Search for the cell housing the specified text and yield its (X, Y) center coordinate. 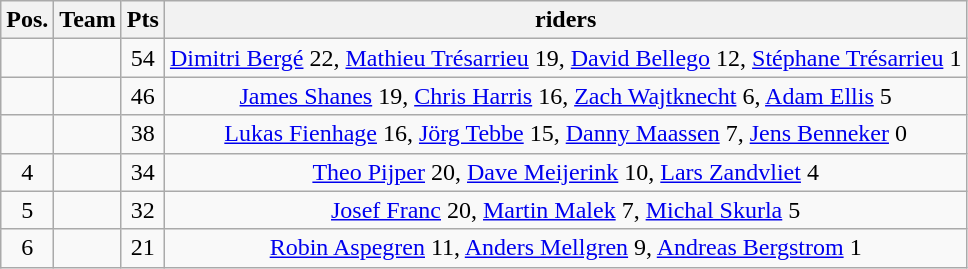
6 (28, 248)
Dimitri Bergé 22, Mathieu Trésarrieu 19, David Bellego 12, Stéphane Trésarrieu 1 (566, 58)
Pts (142, 20)
54 (142, 58)
38 (142, 134)
46 (142, 96)
riders (566, 20)
34 (142, 172)
32 (142, 210)
Theo Pijper 20, Dave Meijerink 10, Lars Zandvliet 4 (566, 172)
21 (142, 248)
Lukas Fienhage 16, Jörg Tebbe 15, Danny Maassen 7, Jens Benneker 0 (566, 134)
James Shanes 19, Chris Harris 16, Zach Wajtknecht 6, Adam Ellis 5 (566, 96)
4 (28, 172)
Pos. (28, 20)
Josef Franc 20, Martin Malek 7, Michal Skurla 5 (566, 210)
5 (28, 210)
Robin Aspegren 11, Anders Mellgren 9, Andreas Bergstrom 1 (566, 248)
Team (88, 20)
